For the text-containing cell, return its midpoint in [X, Y] coordinate format. 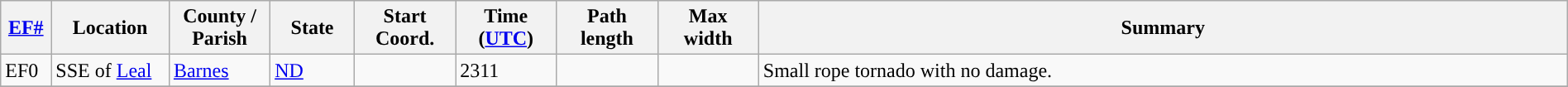
Summary [1163, 28]
Small rope tornado with no damage. [1163, 70]
Barnes [219, 70]
Path length [607, 28]
ND [313, 70]
EF# [26, 28]
Location [111, 28]
Time (UTC) [506, 28]
EF0 [26, 70]
State [313, 28]
Max width [708, 28]
2311 [506, 70]
Start Coord. [404, 28]
SSE of Leal [111, 70]
County / Parish [219, 28]
